From the cell containing the given text, extract its center point as [X, Y] coordinate. 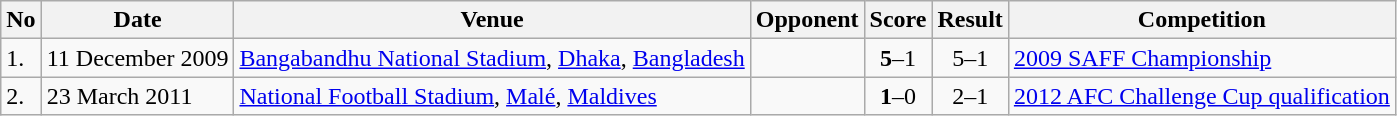
Venue [492, 20]
National Football Stadium, Malé, Maldives [492, 96]
Bangabandhu National Stadium, Dhaka, Bangladesh [492, 58]
1. [21, 58]
Score [898, 20]
2009 SAFF Championship [1202, 58]
Date [138, 20]
2–1 [970, 96]
No [21, 20]
2012 AFC Challenge Cup qualification [1202, 96]
Competition [1202, 20]
Opponent [807, 20]
11 December 2009 [138, 58]
2. [21, 96]
1–0 [898, 96]
Result [970, 20]
23 March 2011 [138, 96]
